Output the (X, Y) coordinate of the center of the cell containing the given text.  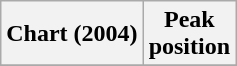
Peakposition (189, 34)
Chart (2004) (72, 34)
